Provide the (X, Y) coordinate of the cell's center where the given text is located.  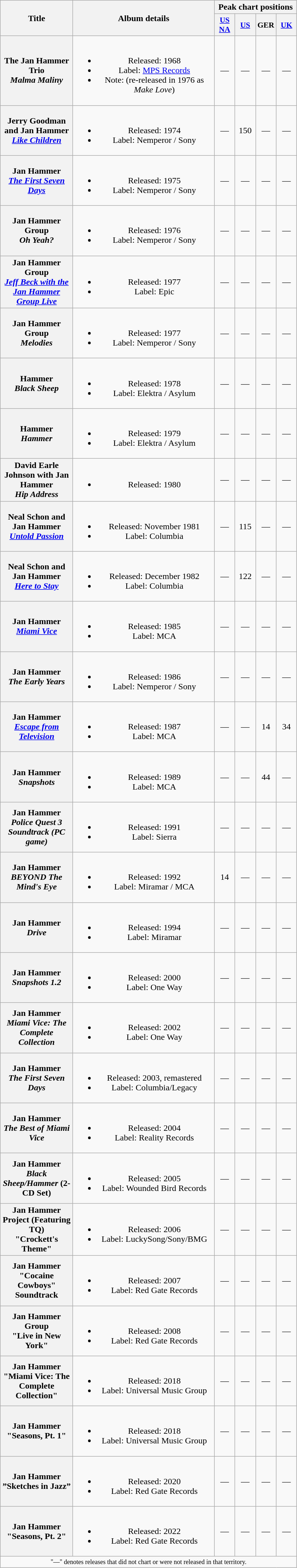
Jan Hammer"Seasons, Pt. 2" (36, 1531)
Released: 2020Label: Red Gate Records (144, 1481)
Jan HammerSnapshots (36, 777)
Album details (144, 18)
Released: 1976Label: Nemperor / Sony (144, 231)
Released: 1987Label: MCA (144, 727)
44 (266, 777)
Released: 2003, remasteredLabel: Columbia/Legacy (144, 1078)
Released: 1975Label: Nemperor / Sony (144, 180)
Released: 1986Label: Nemperor / Sony (144, 677)
Released: 1992Label: Miramar / MCA (144, 877)
Released: 1989Label: MCA (144, 777)
Released: 2022Label: Red Gate Records (144, 1531)
Jan HammerEscape from Television (36, 727)
122 (245, 576)
Jan HammerBEYOND The Mind's Eye (36, 877)
Released: December 1982Label: Columbia (144, 576)
HammerBlack Sheep (36, 383)
Jan Hammer GroupOh Yeah? (36, 231)
Jerry Goodman and Jan HammerLike Children (36, 130)
The Jan Hammer TrioMalma Maliny (36, 71)
Released: 2002Label: One Way (144, 1028)
UK (287, 25)
Released: 1968Label: MPS RecordsNote: (re-released in 1976 as Make Love) (144, 71)
Title (36, 18)
Released: 2000Label: One Way (144, 978)
Peak chart positions (255, 7)
Neal Schon and Jan HammerHere to Stay (36, 576)
115 (245, 526)
"—" denotes releases that did not chart or were not released in that territory. (149, 1562)
Jan Hammer"Miami Vice: The Complete Collection" (36, 1381)
Neal Schon and Jan HammerUntold Passion (36, 526)
Jan Hammer”Sketches in Jazz” (36, 1481)
GER (266, 25)
Jan HammerDrive (36, 927)
Jan HammerMiami Vice (36, 627)
Jan Hammer"Seasons, Pt. 1" (36, 1431)
Released: 1978Label: Elektra / Asylum (144, 383)
Jan HammerPolice Quest 3 Soundtrack (PC game) (36, 827)
Jan Hammer GroupJeff Beck with the Jan Hammer Group Live (36, 282)
Released: 1977Label: Epic (144, 282)
Released: 1985Label: MCA (144, 627)
Released: 1994Label: Miramar (144, 927)
Released: 1974Label: Nemperor / Sony (144, 130)
Released: 2005Label: Wounded Bird Records (144, 1178)
HammerHammer (36, 433)
Released: 1991Label: Sierra (144, 827)
Jan HammerBlack Sheep/Hammer (2-CD Set) (36, 1178)
34 (287, 727)
Released: 2006Label: LuckySong/Sony/BMG (144, 1229)
Released: 1977Label: Nemperor / Sony (144, 333)
US NA (225, 25)
David Earle Johnson with Jan HammerHip Address (36, 480)
Released: 2007Label: Red Gate Records (144, 1280)
Released: 2004Label: Reality Records (144, 1128)
Released: 1980 (144, 480)
Jan HammerMiami Vice: The Complete Collection (36, 1028)
Jan Hammer "Cocaine Cowboys" Soundtrack (36, 1280)
Released: November 1981Label: Columbia (144, 526)
Jan HammerThe Best of Miami Vice (36, 1128)
Released: 2008Label: Red Gate Records (144, 1331)
Jan Hammer Group"Live in New York" (36, 1331)
150 (245, 130)
Jan Hammer GroupMelodies (36, 333)
Jan HammerThe Early Years (36, 677)
Jan HammerSnapshots 1.2 (36, 978)
Jan Hammer Project (Featuring TQ)"Crockett's Theme" (36, 1229)
Released: 1979Label: Elektra / Asylum (144, 433)
US (245, 25)
